Search for the cell housing the specified text and yield its [X, Y] center coordinate. 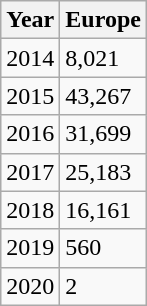
2014 [30, 58]
8,021 [104, 58]
2016 [30, 134]
Year [30, 20]
25,183 [104, 172]
2015 [30, 96]
31,699 [104, 134]
560 [104, 248]
Europe [104, 20]
2020 [30, 286]
16,161 [104, 210]
2018 [30, 210]
2017 [30, 172]
2 [104, 286]
2019 [30, 248]
43,267 [104, 96]
